Pinpoint the cell where the given text exists, returning its [x, y] midpoint coordinate. 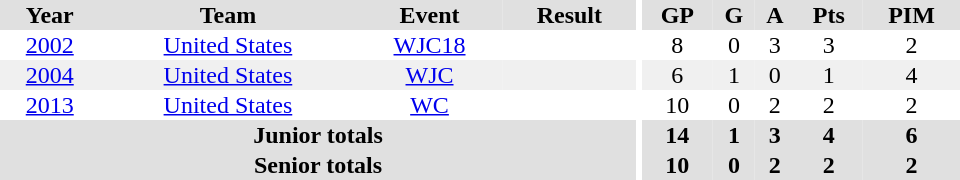
2004 [50, 75]
G [734, 15]
A [775, 15]
Junior totals [318, 135]
GP [678, 15]
WJC [429, 75]
Pts [829, 15]
Senior totals [318, 165]
14 [678, 135]
Event [429, 15]
PIM [912, 15]
WJC18 [429, 45]
Result [570, 15]
Team [228, 15]
2013 [50, 105]
Year [50, 15]
WC [429, 105]
2002 [50, 45]
8 [678, 45]
